Provide the [X, Y] coordinate of the cell's center where the given text is located.  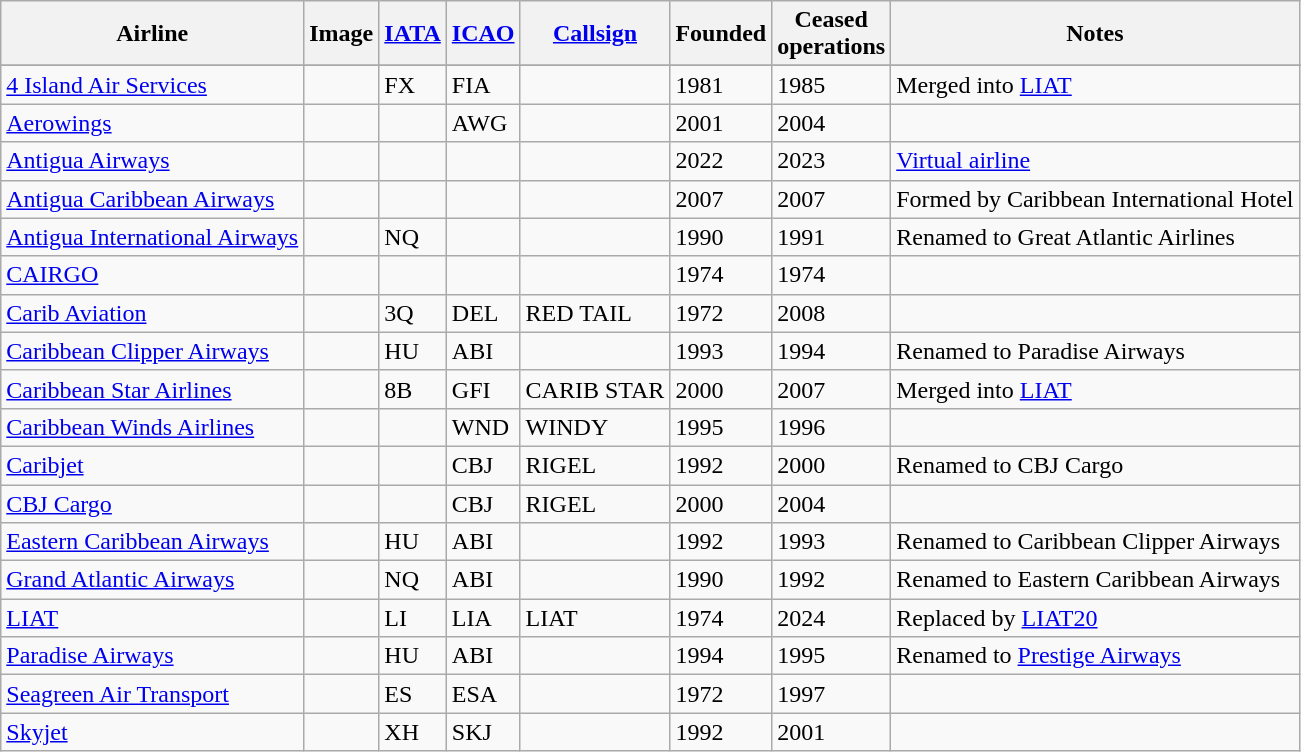
Virtual airline [1095, 161]
Renamed to Eastern Caribbean Airways [1095, 580]
Caribbean Winds Airlines [152, 427]
1991 [832, 237]
Carib Aviation [152, 313]
Image [342, 34]
SKJ [483, 732]
CARIB STAR [595, 389]
DEL [483, 313]
Skyjet [152, 732]
Paradise Airways [152, 656]
1997 [832, 694]
2023 [832, 161]
Ceasedoperations [832, 34]
Renamed to Prestige Airways [1095, 656]
2022 [721, 161]
2008 [832, 313]
Notes [1095, 34]
8B [413, 389]
Seagreen Air Transport [152, 694]
Antigua International Airways [152, 237]
2024 [832, 618]
ICAO [483, 34]
1985 [832, 85]
Renamed to Great Atlantic Airlines [1095, 237]
WND [483, 427]
Airline [152, 34]
LI [413, 618]
Replaced by LIAT20 [1095, 618]
Callsign [595, 34]
Formed by Caribbean International Hotel [1095, 199]
Renamed to Paradise Airways [1095, 351]
XH [413, 732]
LIA [483, 618]
CAIRGO [152, 275]
Caribbean Clipper Airways [152, 351]
Renamed to CBJ Cargo [1095, 465]
CBJ Cargo [152, 503]
GFI [483, 389]
Aerowings [152, 123]
ES [413, 694]
Renamed to Caribbean Clipper Airways [1095, 542]
Caribbean Star Airlines [152, 389]
Antigua Caribbean Airways [152, 199]
Caribjet [152, 465]
IATA [413, 34]
Grand Atlantic Airways [152, 580]
4 Island Air Services [152, 85]
AWG [483, 123]
1996 [832, 427]
FX [413, 85]
3Q [413, 313]
FIA [483, 85]
Founded [721, 34]
ESA [483, 694]
1981 [721, 85]
RED TAIL [595, 313]
Eastern Caribbean Airways [152, 542]
Antigua Airways [152, 161]
WINDY [595, 427]
